Pinpoint the cell where the given text exists, returning its (X, Y) midpoint coordinate. 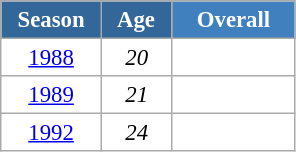
1989 (52, 95)
Season (52, 20)
20 (136, 58)
1988 (52, 58)
Overall (234, 20)
21 (136, 95)
Age (136, 20)
1992 (52, 133)
24 (136, 133)
